Search for the cell housing the specified text and yield its (x, y) center coordinate. 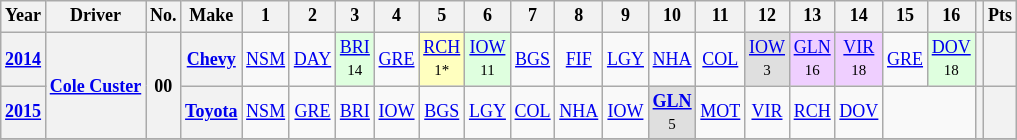
6 (488, 16)
VIR18 (859, 59)
MOT (720, 113)
2014 (24, 59)
Chevy (212, 59)
1 (266, 16)
DOV (859, 113)
GLN5 (672, 113)
BRI14 (356, 59)
DOV18 (951, 59)
12 (768, 16)
IOW3 (768, 59)
GLN16 (812, 59)
IOW11 (488, 59)
9 (626, 16)
BRI (356, 113)
10 (672, 16)
Driver (95, 16)
2 (312, 16)
14 (859, 16)
Toyota (212, 113)
No. (164, 16)
Year (24, 16)
Pts (1000, 16)
13 (812, 16)
DAY (312, 59)
00 (164, 86)
11 (720, 16)
8 (579, 16)
VIR (768, 113)
4 (396, 16)
7 (532, 16)
5 (442, 16)
16 (951, 16)
15 (906, 16)
RCH1* (442, 59)
FIF (579, 59)
RCH (812, 113)
2015 (24, 113)
Make (212, 16)
Cole Custer (95, 86)
3 (356, 16)
